For the text-containing cell, return its midpoint in (x, y) coordinate format. 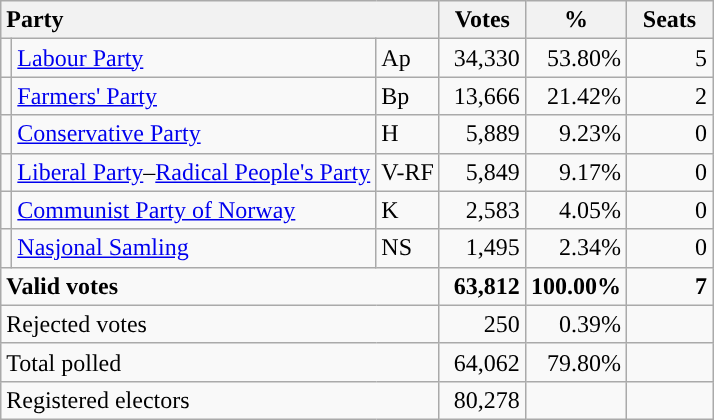
Total polled (220, 362)
% (576, 20)
K (408, 210)
80,278 (482, 400)
Votes (482, 20)
1,495 (482, 248)
5,889 (482, 134)
H (408, 134)
34,330 (482, 58)
Ap (408, 58)
2,583 (482, 210)
Liberal Party–Radical People's Party (194, 172)
9.23% (576, 134)
13,666 (482, 96)
2 (669, 96)
Party (220, 20)
2.34% (576, 248)
0.39% (576, 324)
Registered electors (220, 400)
Seats (669, 20)
79.80% (576, 362)
V-RF (408, 172)
21.42% (576, 96)
Communist Party of Norway (194, 210)
NS (408, 248)
5 (669, 58)
Labour Party (194, 58)
53.80% (576, 58)
9.17% (576, 172)
Conservative Party (194, 134)
4.05% (576, 210)
5,849 (482, 172)
Valid votes (220, 286)
Farmers' Party (194, 96)
250 (482, 324)
100.00% (576, 286)
Nasjonal Samling (194, 248)
63,812 (482, 286)
7 (669, 286)
Bp (408, 96)
Rejected votes (220, 324)
64,062 (482, 362)
